From the cell containing the given text, extract its center point as (X, Y) coordinate. 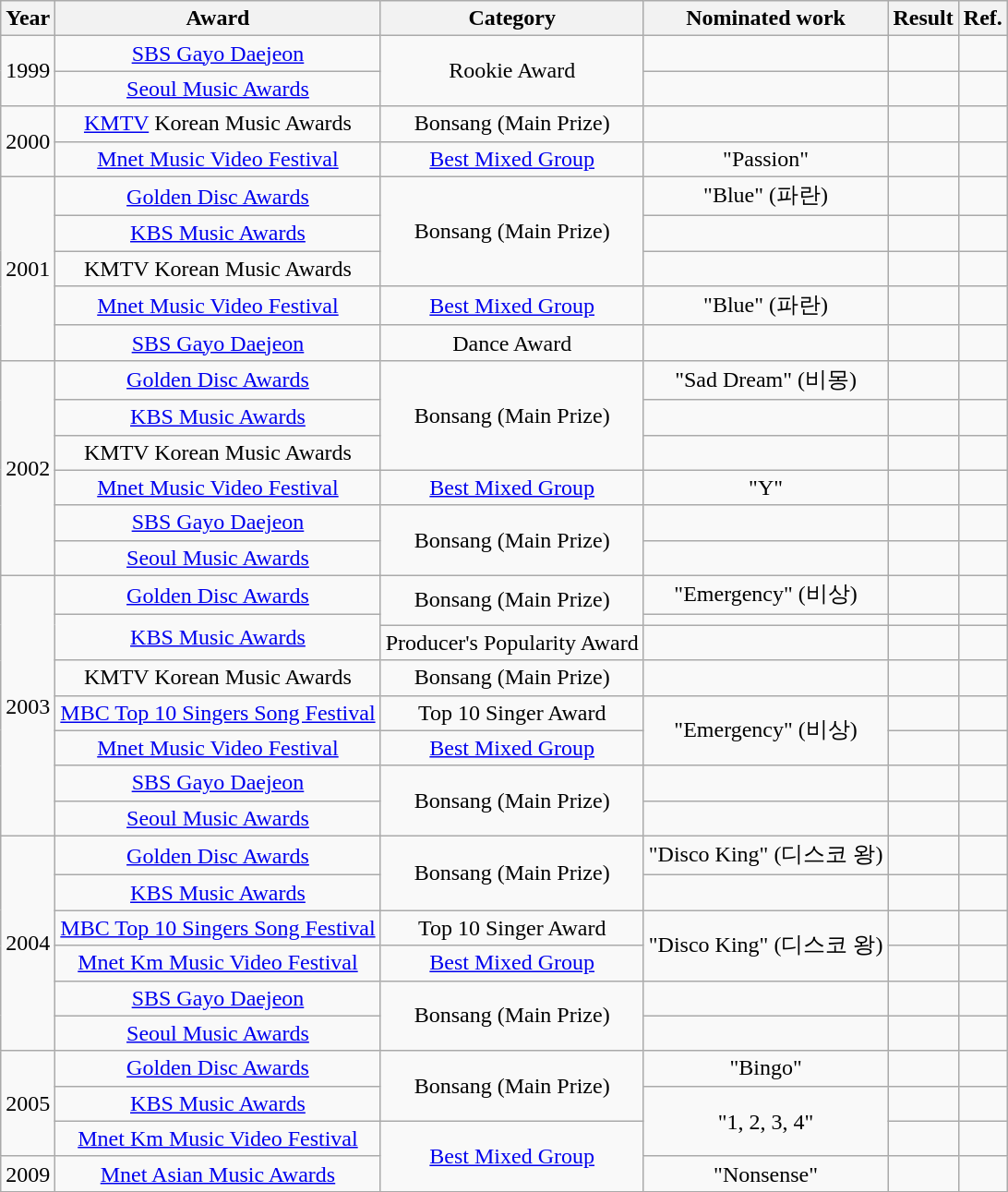
Dance Award (511, 343)
"1, 2, 3, 4" (766, 1121)
2000 (28, 141)
Nominated work (766, 18)
Mnet Asian Music Awards (218, 1174)
Ref. (982, 18)
Year (28, 18)
"Sad Dream" (비몽) (766, 380)
"Y" (766, 488)
2004 (28, 944)
Category (511, 18)
Award (218, 18)
"Nonsense" (766, 1174)
"Passion" (766, 159)
2009 (28, 1174)
Result (923, 18)
Producer's Popularity Award (511, 643)
2005 (28, 1103)
2001 (28, 268)
1999 (28, 71)
"Bingo" (766, 1068)
2003 (28, 705)
2002 (28, 467)
Rookie Award (511, 71)
